Return the (X, Y) coordinate for the center point of the cell that contains the specified text.  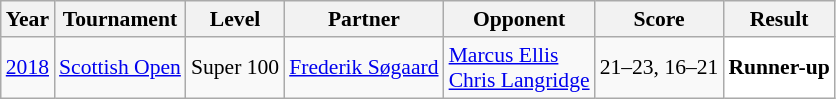
Scottish Open (120, 68)
Level (235, 19)
21–23, 16–21 (660, 68)
Frederik Søgaard (364, 68)
Opponent (520, 19)
Score (660, 19)
2018 (28, 68)
Runner-up (778, 68)
Super 100 (235, 68)
Tournament (120, 19)
Marcus Ellis Chris Langridge (520, 68)
Year (28, 19)
Result (778, 19)
Partner (364, 19)
